Detect which cell encompasses the target text, then output its (x, y) center coordinate. 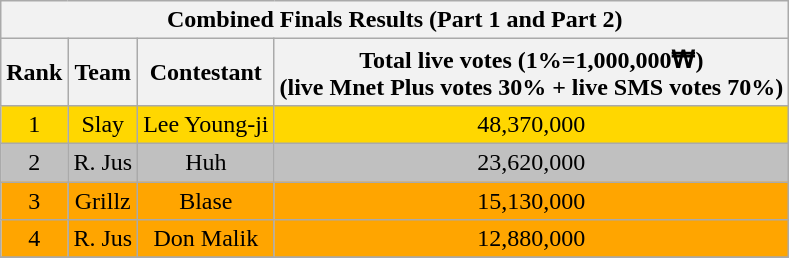
Rank (34, 72)
Slay (103, 124)
48,370,000 (532, 124)
Team (103, 72)
4 (34, 239)
Lee Young-ji (206, 124)
23,620,000 (532, 162)
12,880,000 (532, 239)
Blase (206, 201)
Grillz (103, 201)
1 (34, 124)
15,130,000 (532, 201)
Total live votes (1%=1,000,000₩)(live Mnet Plus votes 30% + live SMS votes 70%) (532, 72)
Huh (206, 162)
Contestant (206, 72)
Combined Finals Results (Part 1 and Part 2) (395, 20)
3 (34, 201)
Don Malik (206, 239)
2 (34, 162)
